Provide the [x, y] coordinate of the cell's center where the given text is located.  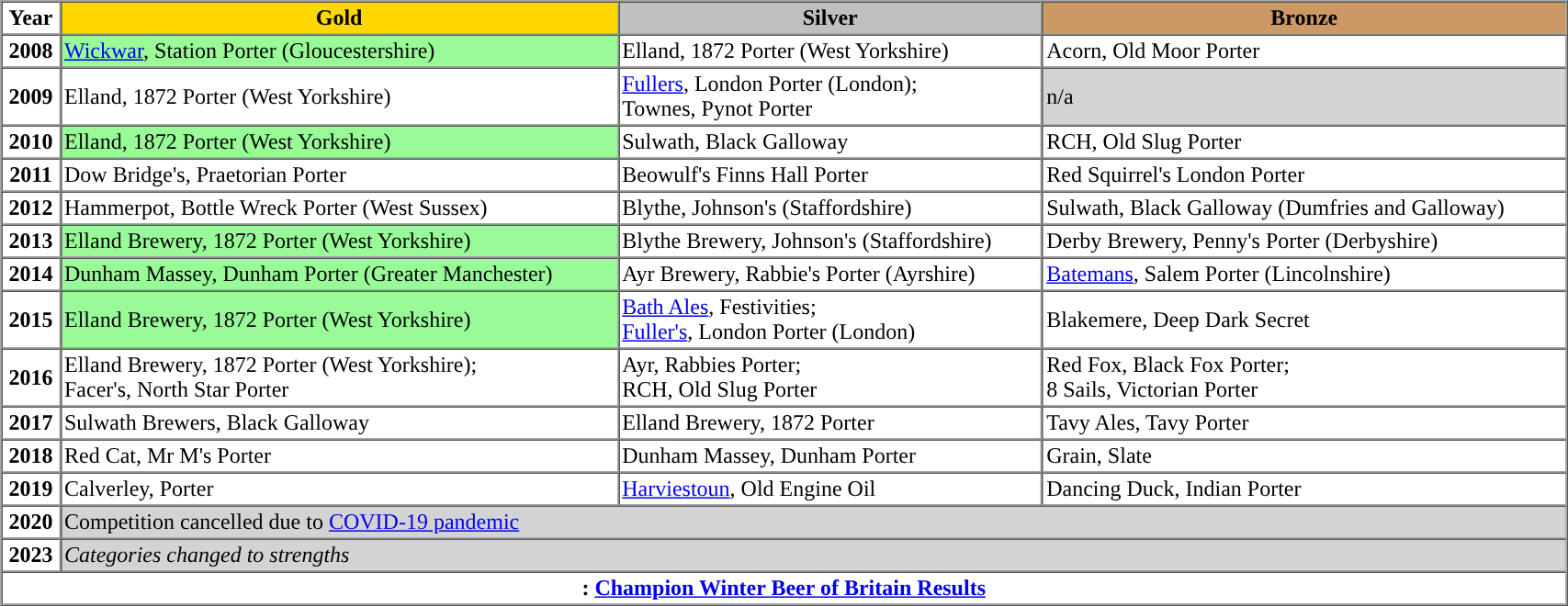
Bath Ales, Festivities; Fuller's, London Porter (London) [830, 320]
Ayr, Rabbies Porter; RCH, Old Slug Porter [830, 378]
Grain, Slate [1304, 455]
Dunham Massey, Dunham Porter [830, 455]
2008 [31, 51]
n/a [1304, 97]
: Champion Winter Beer of Britain Results [784, 588]
2019 [31, 488]
Ayr Brewery, Rabbie's Porter (Ayrshire) [830, 274]
RCH, Old Slug Porter [1304, 141]
Batemans, Salem Porter (Lincolnshire) [1304, 274]
Silver [830, 18]
Dancing Duck, Indian Porter [1304, 488]
2011 [31, 174]
Dow Bridge's, Praetorian Porter [340, 174]
Elland Brewery, 1872 Porter [830, 422]
Year [31, 18]
Sulwath, Black Galloway (Dumfries and Galloway) [1304, 208]
2014 [31, 274]
Fullers, London Porter (London); Townes, Pynot Porter [830, 97]
2018 [31, 455]
2012 [31, 208]
Sulwath, Black Galloway [830, 141]
2023 [31, 555]
Red Cat, Mr M's Porter [340, 455]
2015 [31, 320]
Competition cancelled due to COVID-19 pandemic [814, 522]
Red Fox, Black Fox Porter; 8 Sails, Victorian Porter [1304, 378]
Categories changed to strengths [814, 555]
Gold [340, 18]
Wickwar, Station Porter (Gloucestershire) [340, 51]
2013 [31, 241]
2017 [31, 422]
2010 [31, 141]
Red Squirrel's London Porter [1304, 174]
2009 [31, 97]
Beowulf's Finns Hall Porter [830, 174]
Acorn, Old Moor Porter [1304, 51]
Blythe, Johnson's (Staffordshire) [830, 208]
Sulwath Brewers, Black Galloway [340, 422]
Blythe Brewery, Johnson's (Staffordshire) [830, 241]
Elland Brewery, 1872 Porter (West Yorkshire); Facer's, North Star Porter [340, 378]
2020 [31, 522]
Derby Brewery, Penny's Porter (Derbyshire) [1304, 241]
2016 [31, 378]
Harviestoun, Old Engine Oil [830, 488]
Calverley, Porter [340, 488]
Bronze [1304, 18]
Tavy Ales, Tavy Porter [1304, 422]
Blakemere, Deep Dark Secret [1304, 320]
Dunham Massey, Dunham Porter (Greater Manchester) [340, 274]
Hammerpot, Bottle Wreck Porter (West Sussex) [340, 208]
